Locate the cell with the specified text and output its (X, Y) center coordinate. 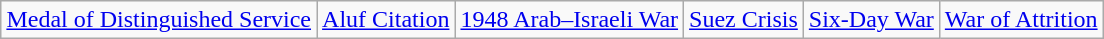
Medal of Distinguished Service (159, 20)
Suez Crisis (744, 20)
Six-Day War (871, 20)
Aluf Citation (386, 20)
War of Attrition (1021, 20)
1948 Arab–Israeli War (570, 20)
